Return [X, Y] of the center of cell containing provided text 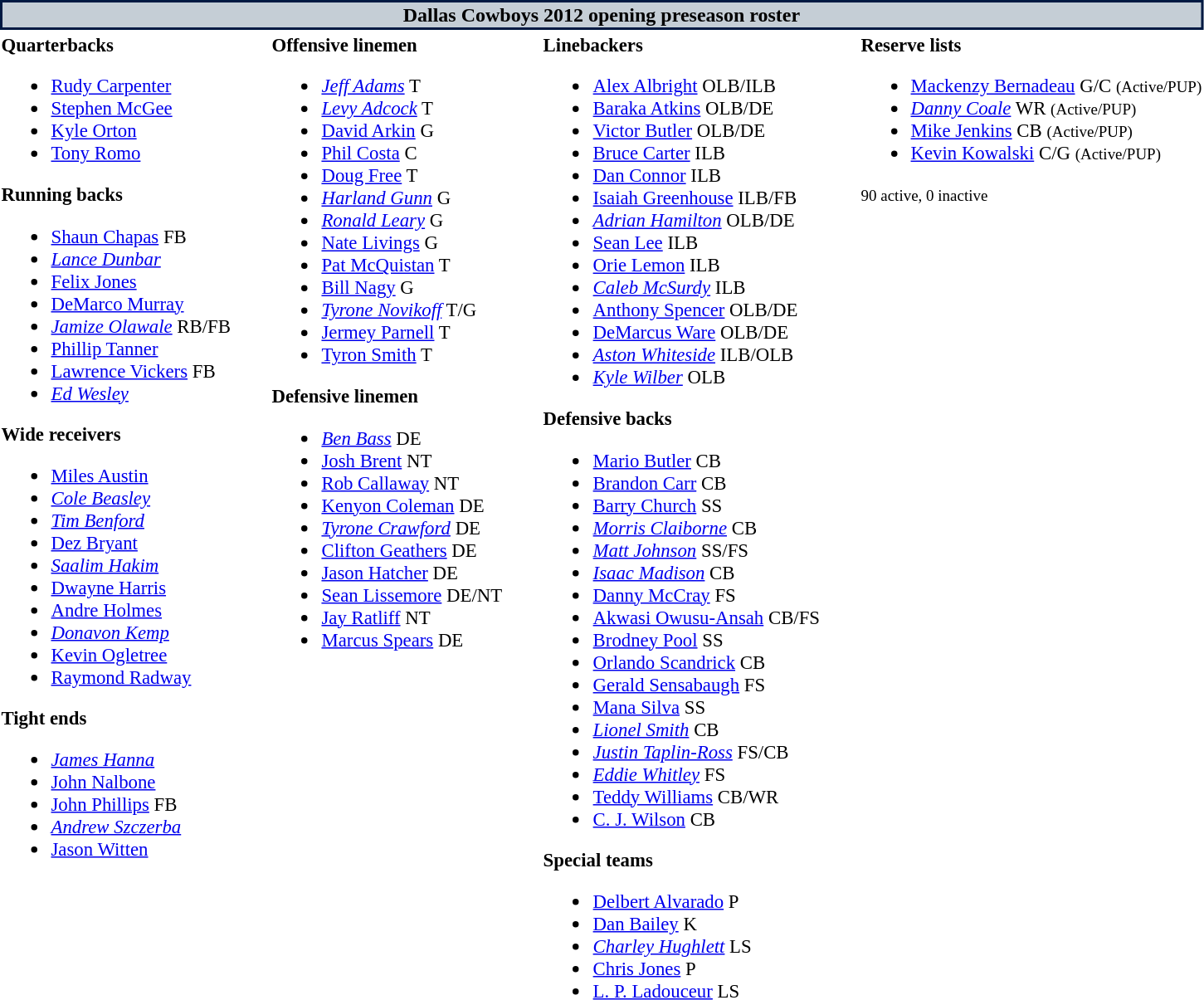
Dallas Cowboys 2012 opening preseason roster [602, 15]
